Return (X, Y) of the center of cell containing provided text 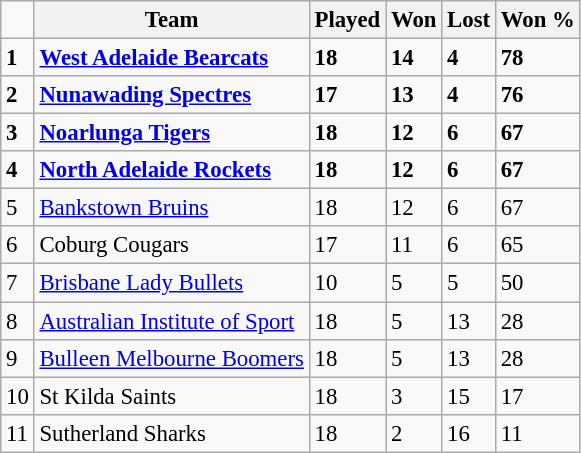
76 (538, 95)
65 (538, 245)
Lost (469, 20)
West Adelaide Bearcats (172, 58)
78 (538, 58)
North Adelaide Rockets (172, 170)
Coburg Cougars (172, 245)
Won (414, 20)
Australian Institute of Sport (172, 321)
9 (18, 358)
Brisbane Lady Bullets (172, 283)
Nunawading Spectres (172, 95)
Team (172, 20)
7 (18, 283)
Played (347, 20)
16 (469, 433)
15 (469, 396)
50 (538, 283)
Bankstown Bruins (172, 208)
14 (414, 58)
Noarlunga Tigers (172, 133)
8 (18, 321)
Sutherland Sharks (172, 433)
Bulleen Melbourne Boomers (172, 358)
St Kilda Saints (172, 396)
1 (18, 58)
Won % (538, 20)
